For the text-containing cell, return its midpoint in (X, Y) coordinate format. 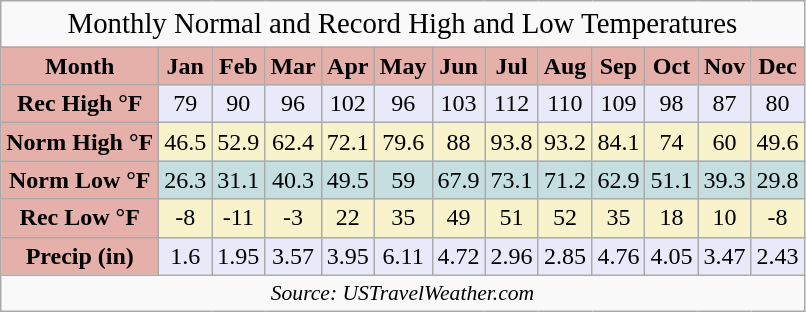
62.9 (618, 180)
49.6 (778, 142)
3.57 (293, 256)
May (403, 66)
79 (186, 104)
93.2 (565, 142)
4.72 (458, 256)
3.95 (348, 256)
2.85 (565, 256)
Nov (724, 66)
98 (672, 104)
Rec Low °F (80, 218)
60 (724, 142)
Monthly Normal and Record High and Low Temperatures (402, 24)
Sep (618, 66)
Aug (565, 66)
Norm Low °F (80, 180)
73.1 (512, 180)
49.5 (348, 180)
110 (565, 104)
Rec High °F (80, 104)
72.1 (348, 142)
67.9 (458, 180)
4.76 (618, 256)
62.4 (293, 142)
52 (565, 218)
Source: USTravelWeather.com (402, 293)
2.96 (512, 256)
31.1 (238, 180)
Jan (186, 66)
1.6 (186, 256)
90 (238, 104)
22 (348, 218)
40.3 (293, 180)
Feb (238, 66)
26.3 (186, 180)
Jul (512, 66)
1.95 (238, 256)
4.05 (672, 256)
88 (458, 142)
102 (348, 104)
-3 (293, 218)
Oct (672, 66)
74 (672, 142)
10 (724, 218)
39.3 (724, 180)
84.1 (618, 142)
52.9 (238, 142)
51 (512, 218)
112 (512, 104)
71.2 (565, 180)
Month (80, 66)
109 (618, 104)
80 (778, 104)
Mar (293, 66)
-11 (238, 218)
103 (458, 104)
49 (458, 218)
51.1 (672, 180)
3.47 (724, 256)
93.8 (512, 142)
Precip (in) (80, 256)
59 (403, 180)
Jun (458, 66)
18 (672, 218)
Dec (778, 66)
46.5 (186, 142)
6.11 (403, 256)
Apr (348, 66)
79.6 (403, 142)
29.8 (778, 180)
Norm High °F (80, 142)
87 (724, 104)
2.43 (778, 256)
